Return [x, y] of the center of cell containing provided text 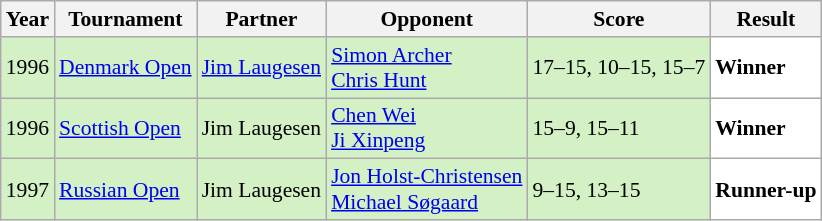
Denmark Open [126, 68]
Result [766, 19]
Score [618, 19]
Scottish Open [126, 128]
Russian Open [126, 190]
15–9, 15–11 [618, 128]
Opponent [426, 19]
Year [28, 19]
9–15, 13–15 [618, 190]
Runner-up [766, 190]
17–15, 10–15, 15–7 [618, 68]
Partner [262, 19]
Jon Holst-Christensen Michael Søgaard [426, 190]
Simon Archer Chris Hunt [426, 68]
Tournament [126, 19]
1997 [28, 190]
Chen Wei Ji Xinpeng [426, 128]
